Return (x, y) of the center of cell containing provided text 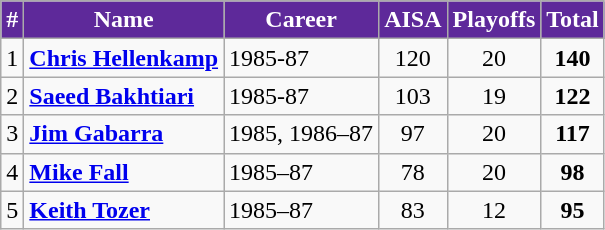
Career (302, 20)
Mike Fall (124, 172)
2 (12, 96)
78 (413, 172)
98 (573, 172)
AISA (413, 20)
97 (413, 134)
1 (12, 58)
5 (12, 210)
103 (413, 96)
83 (413, 210)
Chris Hellenkamp (124, 58)
122 (573, 96)
140 (573, 58)
3 (12, 134)
Playoffs (494, 20)
117 (573, 134)
Keith Tozer (124, 210)
4 (12, 172)
1985, 1986–87 (302, 134)
Jim Gabarra (124, 134)
120 (413, 58)
Name (124, 20)
# (12, 20)
Total (573, 20)
12 (494, 210)
19 (494, 96)
95 (573, 210)
Saeed Bakhtiari (124, 96)
